Locate the cell with the specified text and output its [x, y] center coordinate. 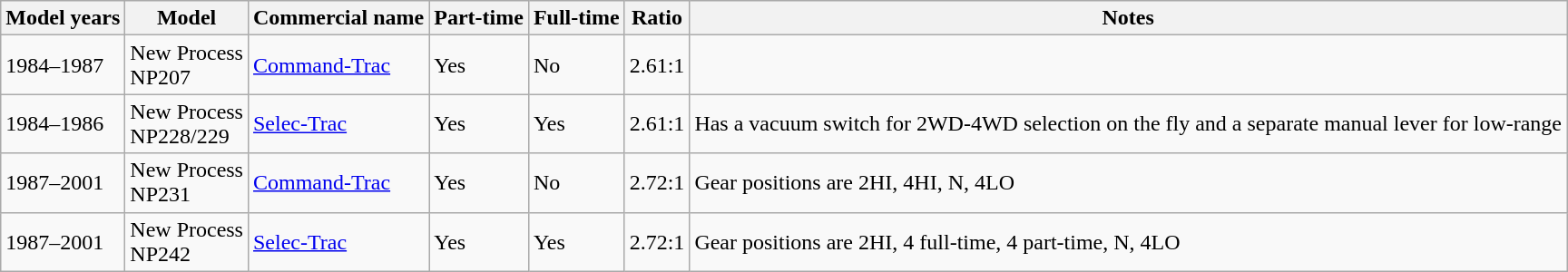
Ratio [657, 18]
Part-time [479, 18]
New ProcessNP207 [187, 65]
New ProcessNP228/229 [187, 123]
New ProcessNP242 [187, 241]
Commercial name [338, 18]
Model [187, 18]
Notes [1129, 18]
New ProcessNP231 [187, 183]
Gear positions are 2HI, 4HI, N, 4LO [1129, 183]
Model years [64, 18]
1984–1986 [64, 123]
Has a vacuum switch for 2WD-4WD selection on the fly and a separate manual lever for low-range [1129, 123]
Gear positions are 2HI, 4 full-time, 4 part-time, N, 4LO [1129, 241]
Full-time [576, 18]
1984–1987 [64, 65]
